Output the [x, y] coordinate of the center of the cell containing the given text.  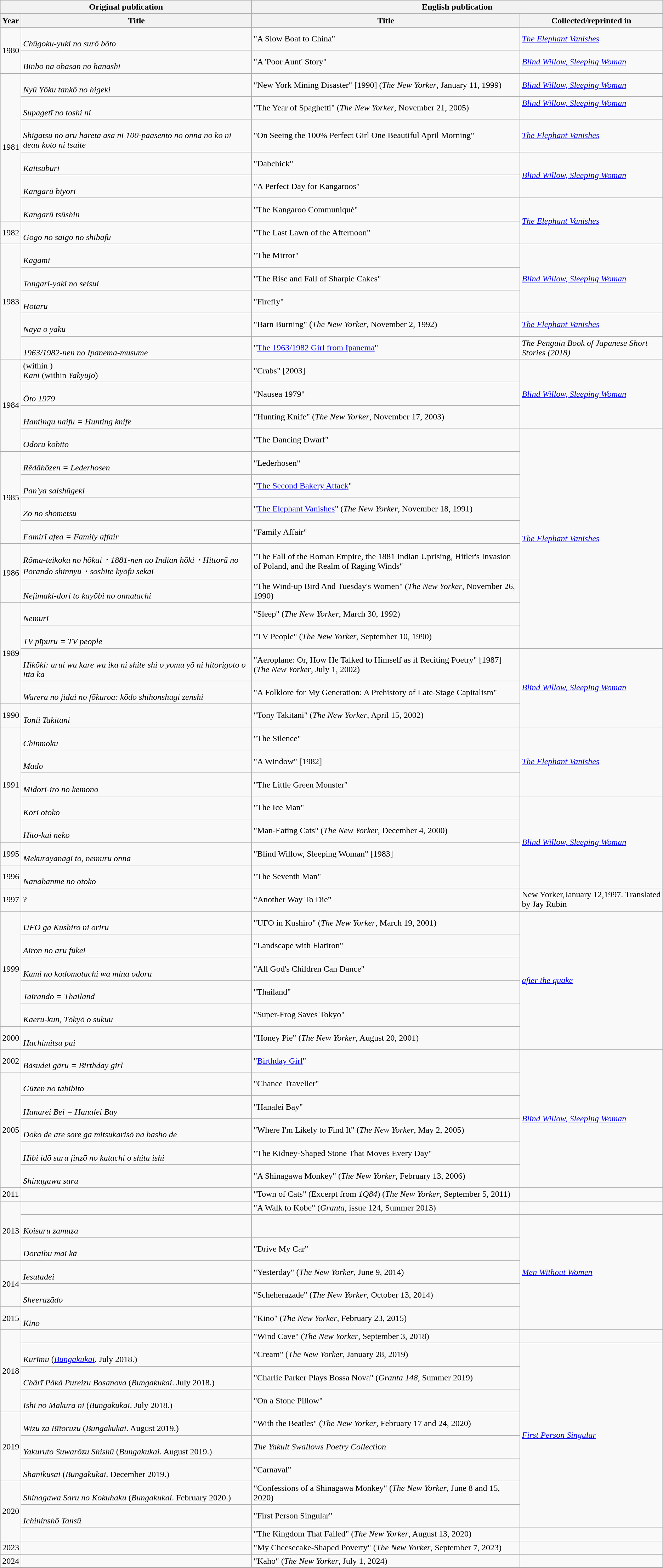
"Sleep" (The New Yorker, March 30, 1992) [386, 614]
Kagami [137, 256]
2011 [11, 1194]
"A Perfect Day for Kangaroos" [386, 186]
Hanarei Bei = Hanalei Bay [137, 1107]
Shinagawa Saru no Kokuhaku (Bungakukai. February 2020.) [137, 1493]
"Hanalei Bay" [386, 1107]
2023 [11, 1547]
1963/1982-nen no Ipanema-musume [137, 348]
"Where I'm Likely to Find It" (The New Yorker, May 2, 2005) [386, 1130]
"Blind Willow, Sleeping Woman" [1983] [386, 854]
1983 [11, 302]
2002 [11, 1061]
Ōto 1979 [137, 394]
"Super-Frog Saves Tokyo" [386, 1014]
Supagetī no toshi ni [137, 108]
Zō no shōmetsu [137, 509]
"Nausea 1979" [386, 394]
"Drive My Car" [386, 1249]
Hotaru [137, 302]
Chārī Pākā Pureizu Bosanova (Bungakukai. July 2018.) [137, 1378]
"Kino" (The New Yorker, February 23, 2015) [386, 1318]
"Kaho" (The New Yorker, July 1, 2024) [386, 1561]
New Yorker,January 12,1997. Translated by Jay Rubin [591, 900]
"The Dancing Dwarf" [386, 440]
TV pīpuru = TV people [137, 636]
"Charlie Parker Plays Bossa Nova" (Granta 148, Summer 2019) [386, 1378]
"Honey Pie" (The New Yorker, August 20, 2001) [386, 1038]
Koisuru zamuza [137, 1226]
Warera no jidai no fōkuroa: kōdo shihonshugi zenshi [137, 692]
"A 'Poor Aunt' Story" [386, 62]
Wizu za Bītoruzu (Bungakukai. August 2019.) [137, 1424]
"The Wind-up Bird And Tuesday's Women" (The New Yorker, November 26, 1990) [386, 590]
1986 [11, 573]
"The Ice Man" [386, 808]
Doko de are sore ga mitsukarisō na basho de [137, 1130]
"Scheherazade" (The New Yorker, October 13, 2014) [386, 1295]
"Landscape with Flatiron" [386, 946]
Tonii Takitani [137, 716]
"Family Affair" [386, 532]
"Carnaval" [386, 1470]
2015 [11, 1318]
"Chance Traveller" [386, 1084]
"The Elephant Vanishes" (The New Yorker, November 18, 1991) [386, 509]
"TV People" (The New Yorker, September 10, 1990) [386, 636]
Hachimitsu pai [137, 1038]
2018 [11, 1370]
(within )Kani (within Yakyūjō) [137, 371]
First Person Singular [591, 1435]
English publication [458, 7]
Mado [137, 762]
2000 [11, 1038]
"Dabchick" [386, 164]
"The Kidney-Shaped Stone That Moves Every Day" [386, 1153]
Iesutadei [137, 1272]
Kangarū biyori [137, 186]
Men Without Women [591, 1272]
UFO ga Kushiro ni oriru [137, 922]
"The Kangaroo Communiqué" [386, 210]
Kurīmu (Bungakukai. July 2018.) [137, 1354]
Nejimaki-dori to kayōbi no onnatachi [137, 590]
Yakuruto Suwarōzu Shishū (Bungakukai. August 2019.) [137, 1447]
2005 [11, 1130]
"Wind Cave" (The New Yorker, September 3, 2018) [386, 1336]
1980 [11, 50]
Nyū Yōku tankō no higeki [137, 85]
Kaeru-kun, Tōkyō o sukuu [137, 1014]
“Another Way To Die” [386, 900]
Odoru kobito [137, 440]
Rēdāhōzen = Lederhosen [137, 463]
Chūgoku-yuki no surō bōto [137, 39]
Kaitsuburi [137, 164]
"A Folklore for My Generation: A Prehistory of Late-Stage Capitalism" [386, 692]
"Town of Cats" (Excerpt from 1Q84) (The New Yorker, September 5, 2011) [386, 1194]
"Aeroplane: Or, How He Talked to Himself as if Reciting Poetry" [1987] (The New Yorker, July 1, 2002) [386, 665]
"The Last Lawn of the Afternoon" [386, 232]
Hito-kui neko [137, 830]
2013 [11, 1231]
"Birthday Girl" [386, 1061]
Year [11, 21]
1991 [11, 784]
The Yakult Swallows Poetry Collection [386, 1447]
Kangarū tsūshin [137, 210]
1996 [11, 876]
Gogo no saigo no shibafu [137, 232]
"A Walk to Kobe" (Granta, issue 124, Summer 2013) [386, 1208]
"Cream" (The New Yorker, January 28, 2019) [386, 1354]
Chinmoku [137, 738]
Tongari-yaki no seisui [137, 278]
Kami no kodomotachi wa mina odoru [137, 968]
"UFO in Kushiro" (The New Yorker, March 19, 2001) [386, 922]
"Man-Eating Cats" (The New Yorker, December 4, 2000) [386, 830]
"On a Stone Pillow" [386, 1401]
"The 1963/1982 Girl from Ipanema" [386, 348]
"Barn Burning" (The New Yorker, November 2, 1992) [386, 325]
"The Year of Spaghetti" (The New Yorker, November 21, 2005) [386, 108]
Hantingu naifu = Hunting knife [137, 417]
"Lederhosen" [386, 463]
"Confessions of a Shinagawa Monkey" (The New Yorker, June 8 and 15, 2020) [386, 1493]
Ichininshō Tansū [137, 1516]
Sheerazādo [137, 1295]
Ishi no Makura ni (Bungakukai. July 2018.) [137, 1401]
1990 [11, 716]
"A Window" [1982] [386, 762]
Hikōki: arui wa kare wa ika ni shite shi o yomu yō ni hitorigoto o itta ka [137, 665]
Shanikusai (Bungakukai. December 2019.) [137, 1470]
"New York Mining Disaster" [1990] (The New Yorker, January 11, 1999) [386, 85]
Doraibu mai kā [137, 1249]
Midori-iro no kemono [137, 784]
"The Seventh Man" [386, 876]
The Penguin Book of Japanese Short Stories (2018) [591, 348]
"Tony Takitani" (The New Yorker, April 15, 2002) [386, 716]
"The Silence" [386, 738]
Airon no aru fūkei [137, 946]
1982 [11, 232]
Pan'ya saishūgeki [137, 486]
Shigatsu no aru hareta asa ni 100-paasento no onna no ko ni deau koto ni tsuite [137, 136]
Naya o yaku [137, 325]
Hibi idō suru jinzō no katachi o shita ishi [137, 1153]
"Firefly" [386, 302]
"Hunting Knife" (The New Yorker, November 17, 2003) [386, 417]
"The Mirror" [386, 256]
"My Cheesecake-Shaped Poverty" (The New Yorker, September 7, 2023) [386, 1547]
"Thailand" [386, 992]
Collected/reprinted in [591, 21]
Famirī afea = Family affair [137, 532]
"All God's Children Can Dance" [386, 968]
"The Little Green Monster" [386, 784]
2019 [11, 1447]
"The Second Bakery Attack" [386, 486]
Tairando = Thailand [137, 992]
Shinagawa saru [137, 1176]
"A Shinagawa Monkey" (The New Yorker, February 13, 2006) [386, 1176]
Binbō na obasan no hanashi [137, 62]
1999 [11, 968]
Kino [137, 1318]
"Yesterday" (The New Yorker, June 9, 2014) [386, 1272]
"On Seeing the 100% Perfect Girl One Beautiful April Morning" [386, 136]
1985 [11, 497]
Rōma-teikoku no hōkai・1881-nen no Indian hōki・Hittorā no Pōrando shinnyū・soshite kyōfū sekai [137, 561]
Bāsudei gāru = Birthday girl [137, 1061]
"A Slow Boat to China" [386, 39]
"The Fall of the Roman Empire, the 1881 Indian Uprising, Hitler's Invasion of Poland, and the Realm of Raging Winds" [386, 561]
2014 [11, 1283]
after the quake [591, 980]
1981 [11, 147]
1997 [11, 900]
Original publication [126, 7]
"The Kingdom That Failed" (The New Yorker, August 13, 2020) [386, 1534]
1995 [11, 854]
"With the Beatles" (The New Yorker, February 17 and 24, 2020) [386, 1424]
2020 [11, 1511]
"The Rise and Fall of Sharpie Cakes" [386, 278]
Nemuri [137, 614]
Mekurayanagi to, nemuru onna [137, 854]
1984 [11, 405]
? [137, 900]
Nanabanme no otoko [137, 876]
Gūzen no tabibito [137, 1084]
1989 [11, 653]
Kōri otoko [137, 808]
2024 [11, 1561]
"First Person Singular" [386, 1516]
"Crabs" [2003] [386, 371]
